Determine the [x, y] coordinate at the center of the cell enclosing the given text.  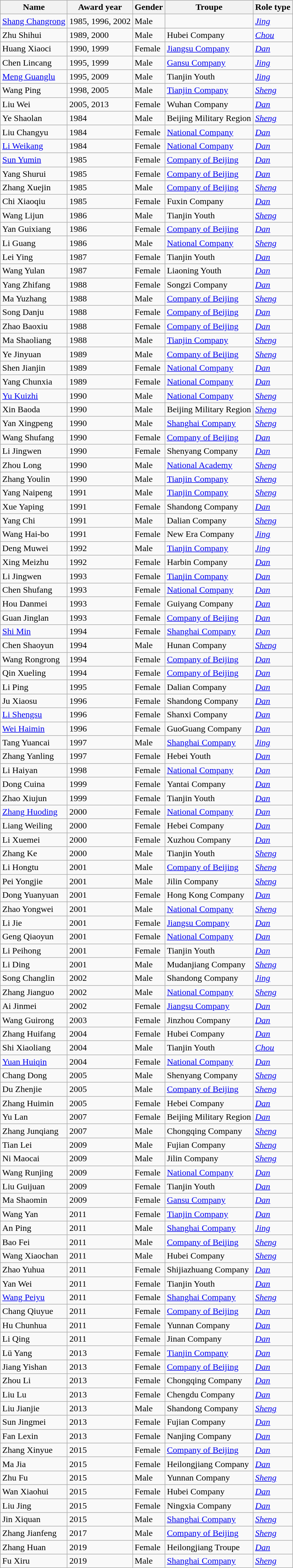
Dong Yuanyuan [34, 895]
Yang Zhifang [34, 285]
Chang Qiuyue [34, 1311]
Song Changlin [34, 978]
1995 [100, 687]
Li Peihong [34, 951]
Wang Xiaochan [34, 1256]
Ye Shaolan [34, 118]
Yu Kuizhi [34, 395]
Fuxin Company [209, 202]
Ye Jinyuan [34, 354]
Ju Xiaosu [34, 701]
Songzi Company [209, 285]
Yan Wei [34, 1283]
Ma Jia [34, 1464]
Shang Changrong [34, 21]
Hong Kong Company [209, 895]
Bao Fei [34, 1242]
1989, 2000 [100, 35]
Ai Jinmei [34, 1006]
Wang Guirong [34, 1020]
Zhang Huan [34, 1547]
Liu Lu [34, 1395]
New Era Company [209, 534]
Zhang Huimin [34, 1103]
Yan Xingpeng [34, 424]
Li Shengsu [34, 715]
Ma Shaoliang [34, 340]
Chang Dong [34, 1076]
Chen Lincang [34, 63]
Song Danju [34, 312]
Zhang Xuejin [34, 188]
Mudanjiang Company [209, 964]
Xing Meizhu [34, 562]
Role type [273, 7]
Liaoning Youth [209, 271]
Li Guang [34, 243]
1995, 1999 [100, 63]
1990, 1999 [100, 49]
Ma Yuzhang [34, 299]
Qin Xueling [34, 673]
Zhang Xinyue [34, 1450]
Ma Shaomin [34, 1200]
Zhang Huoding [34, 812]
Heilongjiang Troupe [209, 1547]
Li Hongtu [34, 867]
Meng Guanglu [34, 77]
Dong Cuina [34, 784]
Xin Baoda [34, 410]
Hou Danmei [34, 604]
Yantai Company [209, 784]
1998, 2005 [100, 90]
Shijiazhuang Company [209, 1269]
An Ping [34, 1228]
Chen Shufang [34, 590]
Harbin Company [209, 562]
Name [34, 7]
Wan Xiaohui [34, 1491]
Wang Shufang [34, 437]
Guiyang Company [209, 604]
Ningxia Company [209, 1506]
Wang Yan [34, 1214]
Li Qing [34, 1339]
Li Weikang [34, 146]
Liu Jing [34, 1506]
Shanxi Company [209, 715]
National Academy [209, 465]
Zhang Yanling [34, 756]
Tian Lei [34, 1145]
Yang Chi [34, 520]
Wang Rongrong [34, 659]
Lei Ying [34, 257]
Zhu Fu [34, 1478]
Shi Min [34, 632]
Liu Changyu [34, 132]
Fan Lexin [34, 1436]
Zhao Yuhua [34, 1269]
2003 [100, 1020]
Du Zhenjie [34, 1089]
Yan Guixiang [34, 229]
Chi Xiaoqiu [34, 202]
Yang Chunxia [34, 382]
Tang Yuancai [34, 742]
Zhao Xiujun [34, 798]
GuoGuang Company [209, 729]
Hu Chunhua [34, 1325]
Li Ding [34, 964]
Liang Weiling [34, 826]
Zhao Yongwei [34, 909]
Hebei Youth [209, 756]
Li Haiyan [34, 770]
Ni Maocai [34, 1159]
1985, 1996, 2002 [100, 21]
Gender [149, 7]
Wuhan Company [209, 104]
Liu Jianjie [34, 1408]
Sun Jingmei [34, 1422]
Shen Jianjin [34, 368]
Wang Lijun [34, 215]
Heilongjiang Company [209, 1464]
Wei Haimin [34, 729]
Jinzhou Company [209, 1020]
Chengdu Company [209, 1395]
Xuzhou Company [209, 839]
Jiang Yishan [34, 1367]
1998 [100, 770]
Hunan Company [209, 645]
1995, 2009 [100, 77]
Li Jie [34, 923]
Zhou Long [34, 465]
2017 [100, 1533]
Zhang Ke [34, 854]
Jin Xiquan [34, 1520]
2005, 2013 [100, 104]
Lü Yang [34, 1353]
Zhang Jianfeng [34, 1533]
Jinan Company [209, 1339]
Zhang Youlin [34, 479]
Zhu Shihui [34, 35]
Yang Naipeng [34, 493]
Li Xuemei [34, 839]
Wang Runjing [34, 1173]
Wang Hai-bo [34, 534]
Fu Xiru [34, 1561]
Yuan Huiqin [34, 1062]
Shi Xiaoliang [34, 1048]
Wang Peiyu [34, 1298]
Zhao Baoxiu [34, 326]
Zhang Junqiang [34, 1131]
Yang Shurui [34, 174]
Zhou Li [34, 1381]
Liu Wei [34, 104]
Li Ping [34, 687]
Award year [100, 7]
Zhang Jianguo [34, 992]
Pei Yongjie [34, 881]
Sun Yumin [34, 160]
Wang Ping [34, 90]
Deng Muwei [34, 548]
Geng Qiaoyun [34, 937]
Guan Jinglan [34, 618]
Huang Xiaoci [34, 49]
Yu Lan [34, 1117]
Xue Yaping [34, 507]
Nanjing Company [209, 1436]
Troupe [209, 7]
Chen Shaoyun [34, 645]
Liu Guijuan [34, 1186]
Wang Yulan [34, 271]
Zhang Huifang [34, 1034]
